Return the [x, y] coordinate for the center point of the cell that contains the specified text.  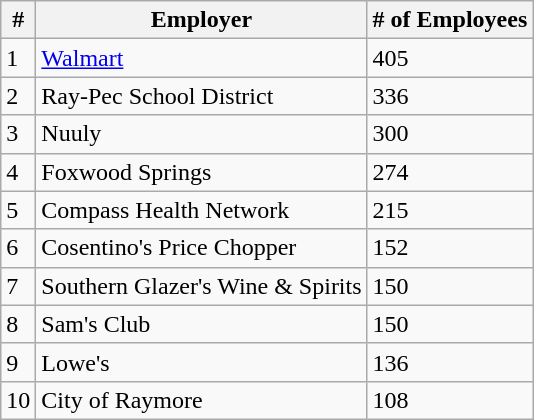
Lowe's [202, 362]
1 [18, 58]
3 [18, 134]
8 [18, 324]
4 [18, 172]
300 [450, 134]
6 [18, 248]
Walmart [202, 58]
Foxwood Springs [202, 172]
Southern Glazer's Wine & Spirits [202, 286]
136 [450, 362]
108 [450, 400]
274 [450, 172]
City of Raymore [202, 400]
336 [450, 96]
7 [18, 286]
10 [18, 400]
Employer [202, 20]
Nuuly [202, 134]
Sam's Club [202, 324]
405 [450, 58]
152 [450, 248]
Compass Health Network [202, 210]
Cosentino's Price Chopper [202, 248]
Ray-Pec School District [202, 96]
2 [18, 96]
5 [18, 210]
# of Employees [450, 20]
215 [450, 210]
9 [18, 362]
# [18, 20]
